Provide the (X, Y) coordinate of the cell's center where the given text is located.  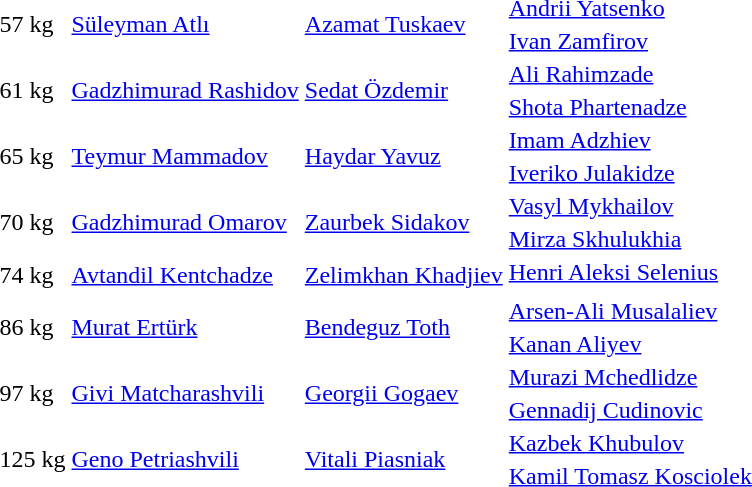
Haydar Yavuz (404, 156)
Bendeguz Toth (404, 328)
Murat Ertürk (185, 328)
Sedat Özdemir (404, 90)
Avtandil Kentchadze (185, 275)
Gadzhimurad Omarov (185, 222)
Zelimkhan Khadjiev (404, 275)
Teymur Mammadov (185, 156)
Gadzhimurad Rashidov (185, 90)
Givi Matcharashvili (185, 394)
Zaurbek Sidakov (404, 222)
Georgii Gogaev (404, 394)
